For the text-containing cell, return its midpoint in (x, y) coordinate format. 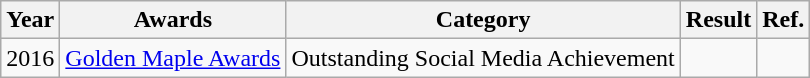
Awards (173, 20)
Result (718, 20)
Year (30, 20)
2016 (30, 58)
Category (483, 20)
Golden Maple Awards (173, 58)
Outstanding Social Media Achievement (483, 58)
Ref. (784, 20)
